Capture the cell that displays the provided text and extract its [x, y] central coordinate. 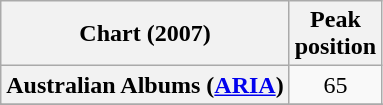
Peakposition [335, 34]
Australian Albums (ARIA) [145, 85]
Chart (2007) [145, 34]
65 [335, 85]
